Detect which cell encompasses the target text, then output its [X, Y] center coordinate. 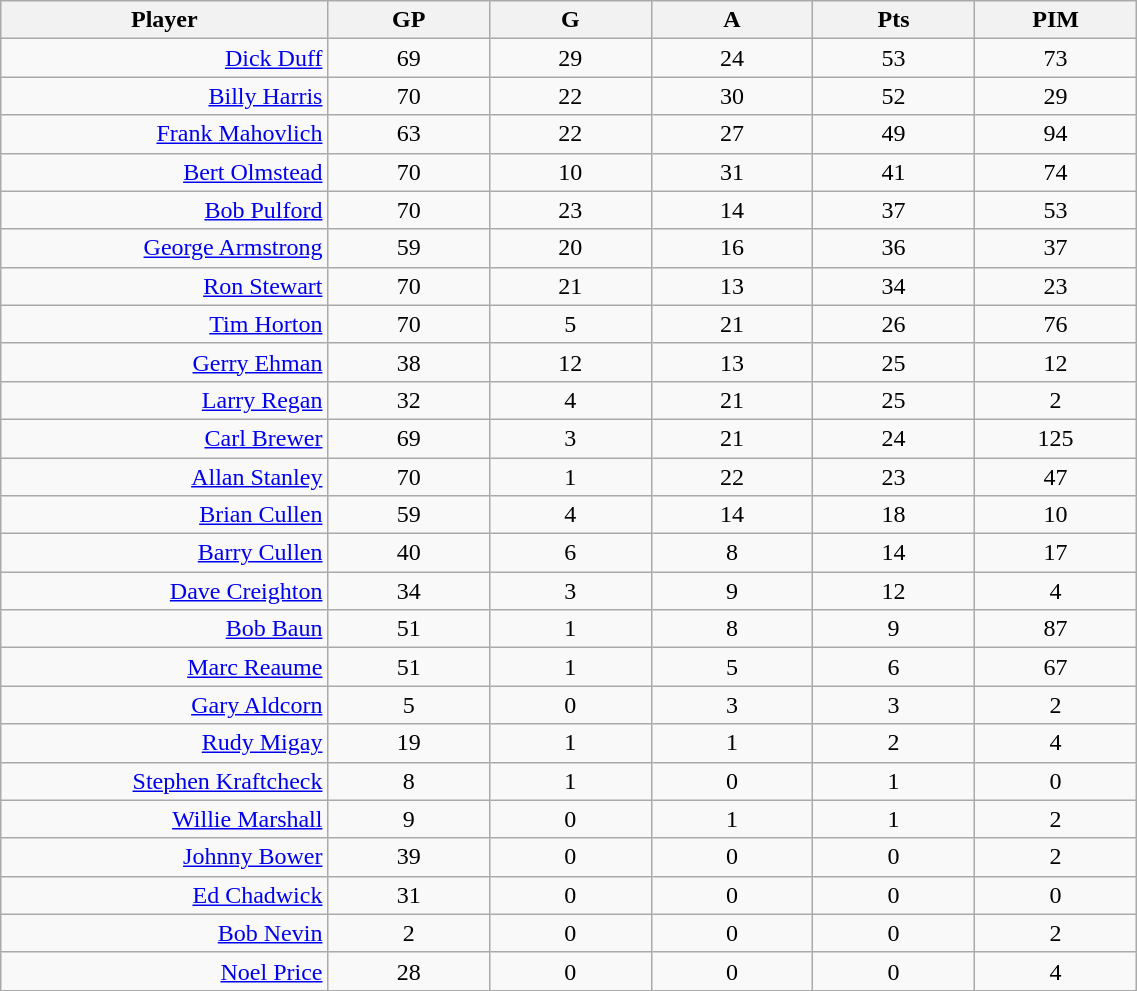
Frank Mahovlich [164, 134]
Bob Pulford [164, 210]
Gary Aldcorn [164, 705]
76 [1056, 324]
27 [732, 134]
Allan Stanley [164, 477]
Ron Stewart [164, 286]
63 [409, 134]
Tim Horton [164, 324]
Bob Nevin [164, 933]
Player [164, 20]
19 [409, 743]
Bob Baun [164, 629]
74 [1056, 172]
George Armstrong [164, 248]
Willie Marshall [164, 819]
Carl Brewer [164, 438]
18 [894, 515]
49 [894, 134]
36 [894, 248]
Gerry Ehman [164, 362]
Brian Cullen [164, 515]
Rudy Migay [164, 743]
73 [1056, 58]
Bert Olmstead [164, 172]
Dave Creighton [164, 591]
32 [409, 400]
47 [1056, 477]
125 [1056, 438]
30 [732, 96]
67 [1056, 667]
Billy Harris [164, 96]
Johnny Bower [164, 857]
26 [894, 324]
Dick Duff [164, 58]
28 [409, 971]
94 [1056, 134]
Barry Cullen [164, 553]
A [732, 20]
G [571, 20]
Larry Regan [164, 400]
Ed Chadwick [164, 895]
Marc Reaume [164, 667]
87 [1056, 629]
16 [732, 248]
52 [894, 96]
Pts [894, 20]
Stephen Kraftcheck [164, 781]
41 [894, 172]
GP [409, 20]
39 [409, 857]
Noel Price [164, 971]
20 [571, 248]
17 [1056, 553]
40 [409, 553]
PIM [1056, 20]
38 [409, 362]
